Capture the cell that displays the provided text and extract its [X, Y] central coordinate. 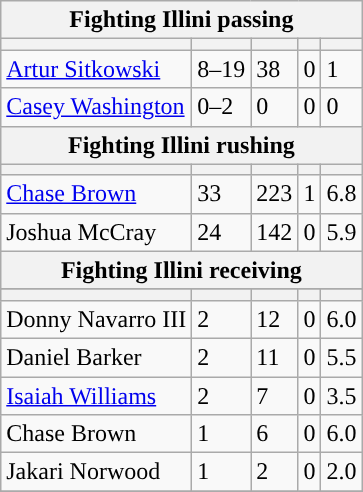
Isaiah Williams [96, 395]
11 [274, 357]
7 [274, 395]
24 [222, 232]
Jakari Norwood [96, 472]
142 [274, 232]
Artur Sitkowski [96, 69]
6.8 [342, 194]
38 [274, 69]
223 [274, 194]
Donny Navarro III [96, 319]
Fighting Illini receiving [182, 270]
Joshua McCray [96, 232]
33 [222, 194]
2.0 [342, 472]
5.9 [342, 232]
Fighting Illini passing [182, 20]
8–19 [222, 69]
0–2 [222, 107]
Fighting Illini rushing [182, 145]
6 [274, 434]
Casey Washington [96, 107]
5.5 [342, 357]
Daniel Barker [96, 357]
3.5 [342, 395]
12 [274, 319]
